For the text-containing cell, return its midpoint in [X, Y] coordinate format. 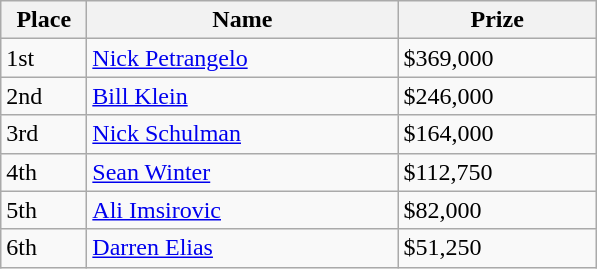
Sean Winter [242, 172]
Nick Petrangelo [242, 58]
$51,250 [498, 248]
$246,000 [498, 96]
Place [44, 20]
5th [44, 210]
$164,000 [498, 134]
Name [242, 20]
3rd [44, 134]
Prize [498, 20]
Nick Schulman [242, 134]
$369,000 [498, 58]
Ali Imsirovic [242, 210]
Bill Klein [242, 96]
6th [44, 248]
Darren Elias [242, 248]
$82,000 [498, 210]
2nd [44, 96]
1st [44, 58]
4th [44, 172]
$112,750 [498, 172]
